Find where the given text appears and provide that cell's center as [X, Y] coordinate. 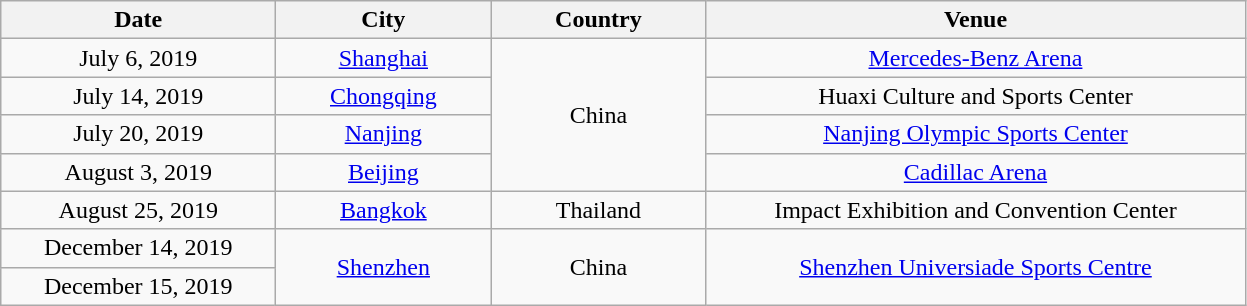
City [384, 20]
Impact Exhibition and Convention Center [976, 210]
Thailand [598, 210]
Huaxi Culture and Sports Center [976, 96]
Shanghai [384, 58]
Beijing [384, 172]
Venue [976, 20]
Nanjing Olympic Sports Center [976, 134]
July 6, 2019 [138, 58]
December 15, 2019 [138, 286]
Cadillac Arena [976, 172]
Bangkok [384, 210]
Date [138, 20]
Nanjing [384, 134]
Chongqing [384, 96]
Mercedes-Benz Arena [976, 58]
August 3, 2019 [138, 172]
August 25, 2019 [138, 210]
July 20, 2019 [138, 134]
Shenzhen Universiade Sports Centre [976, 267]
Shenzhen [384, 267]
December 14, 2019 [138, 248]
Country [598, 20]
July 14, 2019 [138, 96]
